Determine the (X, Y) coordinate at the center of the cell enclosing the given text.  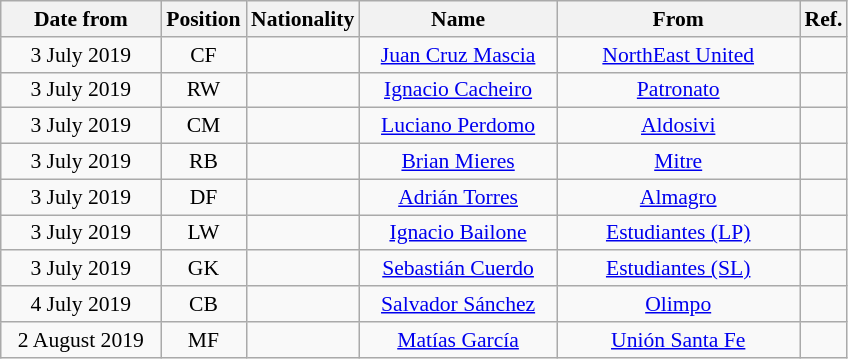
Ref. (824, 19)
Almagro (678, 197)
Estudiantes (SL) (678, 269)
Nationality (302, 19)
Position (204, 19)
Brian Mieres (458, 162)
Sebastián Cuerdo (458, 269)
DF (204, 197)
RB (204, 162)
CM (204, 126)
Patronato (678, 90)
NorthEast United (678, 55)
2 August 2019 (81, 340)
MF (204, 340)
Aldosivi (678, 126)
Estudiantes (LP) (678, 233)
Ignacio Bailone (458, 233)
From (678, 19)
LW (204, 233)
Name (458, 19)
Unión Santa Fe (678, 340)
Luciano Perdomo (458, 126)
Adrián Torres (458, 197)
GK (204, 269)
Salvador Sánchez (458, 304)
CB (204, 304)
Mitre (678, 162)
Matías García (458, 340)
4 July 2019 (81, 304)
Date from (81, 19)
CF (204, 55)
Juan Cruz Mascia (458, 55)
Ignacio Cacheiro (458, 90)
Olimpo (678, 304)
RW (204, 90)
